Locate the cell with the specified text and output its (x, y) center coordinate. 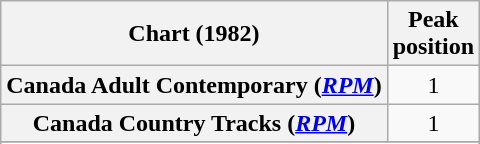
Peakposition (433, 34)
Chart (1982) (194, 34)
Canada Adult Contemporary (RPM) (194, 85)
Canada Country Tracks (RPM) (194, 123)
